Identify which cell holds the provided text, then report its (X, Y) central coordinate. 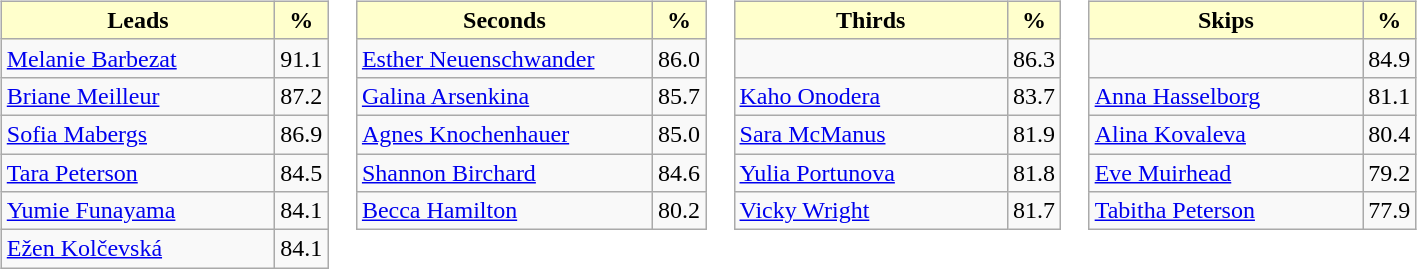
Briane Meilleur (138, 96)
80.4 (1390, 134)
79.2 (1390, 173)
Kaho Onodera (871, 96)
91.1 (302, 58)
86.0 (678, 58)
Sofia Mabergs (138, 134)
81.8 (1034, 173)
Ežen Kolčevská (138, 249)
84.5 (302, 173)
Galina Arsenkina (504, 96)
Yumie Funayama (138, 211)
87.2 (302, 96)
81.1 (1390, 96)
77.9 (1390, 211)
80.2 (678, 211)
86.9 (302, 134)
Becca Hamilton (504, 211)
84.9 (1390, 58)
Anna Hasselborg (1226, 96)
85.0 (678, 134)
Eve Muirhead (1226, 173)
85.7 (678, 96)
Sara McManus (871, 134)
Seconds (504, 20)
Esther Neuenschwander (504, 58)
Agnes Knochenhauer (504, 134)
Tabitha Peterson (1226, 211)
Tara Peterson (138, 173)
81.7 (1034, 211)
84.6 (678, 173)
83.7 (1034, 96)
Vicky Wright (871, 211)
Melanie Barbezat (138, 58)
Shannon Birchard (504, 173)
81.9 (1034, 134)
Alina Kovaleva (1226, 134)
Thirds (871, 20)
Skips (1226, 20)
Yulia Portunova (871, 173)
86.3 (1034, 58)
Leads (138, 20)
